Search for the cell housing the specified text and yield its (x, y) center coordinate. 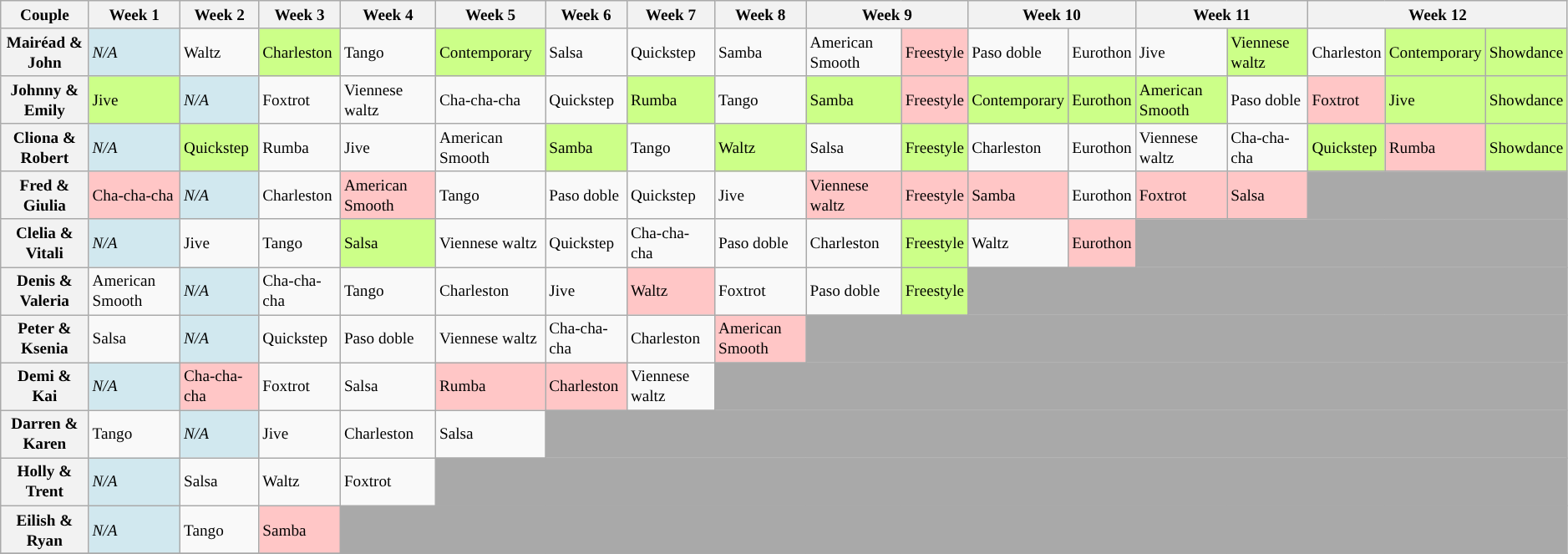
Week 1 (134, 15)
Week 2 (219, 15)
Week 11 (1221, 15)
Week 9 (887, 15)
Week 7 (670, 15)
Johnny & Emily (45, 100)
Eilish & Ryan (45, 530)
Week 10 (1053, 15)
Darren & Karen (45, 435)
Week 4 (388, 15)
Holly & Trent (45, 481)
Cliona & Robert (45, 147)
Week 3 (300, 15)
Fred & Giulia (45, 196)
Week 12 (1438, 15)
Week 5 (490, 15)
Peter & Ksenia (45, 339)
Week 6 (586, 15)
Clelia & Vitali (45, 242)
Couple (45, 15)
Week 8 (760, 15)
Mairéad & John (45, 52)
Denis & Valeria (45, 291)
Demi & Kai (45, 386)
